Output the (X, Y) coordinate of the center of the cell containing the given text.  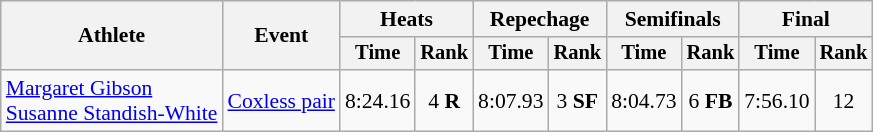
Repechage (540, 19)
Event (282, 36)
3 SF (578, 100)
7:56.10 (776, 100)
4 R (444, 100)
12 (844, 100)
Heats (406, 19)
6 FB (711, 100)
8:04.73 (644, 100)
Final (806, 19)
Semifinals (672, 19)
8:24.16 (378, 100)
8:07.93 (510, 100)
Coxless pair (282, 100)
Athlete (112, 36)
Margaret GibsonSusanne Standish-White (112, 100)
